Determine the [x, y] coordinate at the center of the cell enclosing the given text.  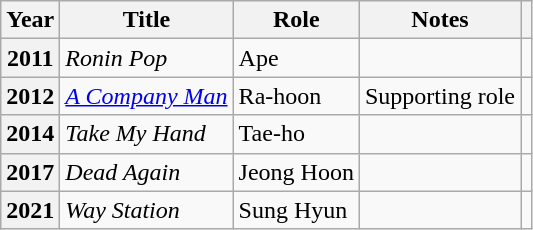
Take My Hand [146, 134]
Year [30, 20]
Role [296, 20]
A Company Man [146, 96]
Tae-ho [296, 134]
Ape [296, 58]
Title [146, 20]
2014 [30, 134]
Supporting role [440, 96]
Sung Hyun [296, 210]
Ronin Pop [146, 58]
Jeong Hoon [296, 172]
Ra-hoon [296, 96]
2017 [30, 172]
2012 [30, 96]
2011 [30, 58]
Dead Again [146, 172]
2021 [30, 210]
Way Station [146, 210]
Notes [440, 20]
